Extract the (X, Y) coordinate from the center of the cell holding the provided text.  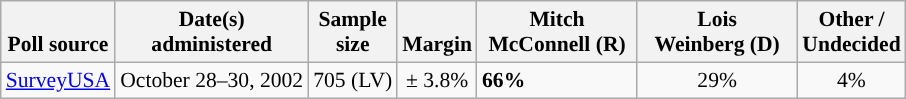
October 28–30, 2002 (212, 80)
LoisWeinberg (D) (717, 32)
± 3.8% (437, 80)
705 (LV) (352, 80)
29% (717, 80)
Poll source (58, 32)
MitchMcConnell (R) (557, 32)
Date(s)administered (212, 32)
Margin (437, 32)
Samplesize (352, 32)
Other /Undecided (851, 32)
4% (851, 80)
SurveyUSA (58, 80)
66% (557, 80)
